Scan for the cell matching the given text and deliver its [x, y] coordinate at center. 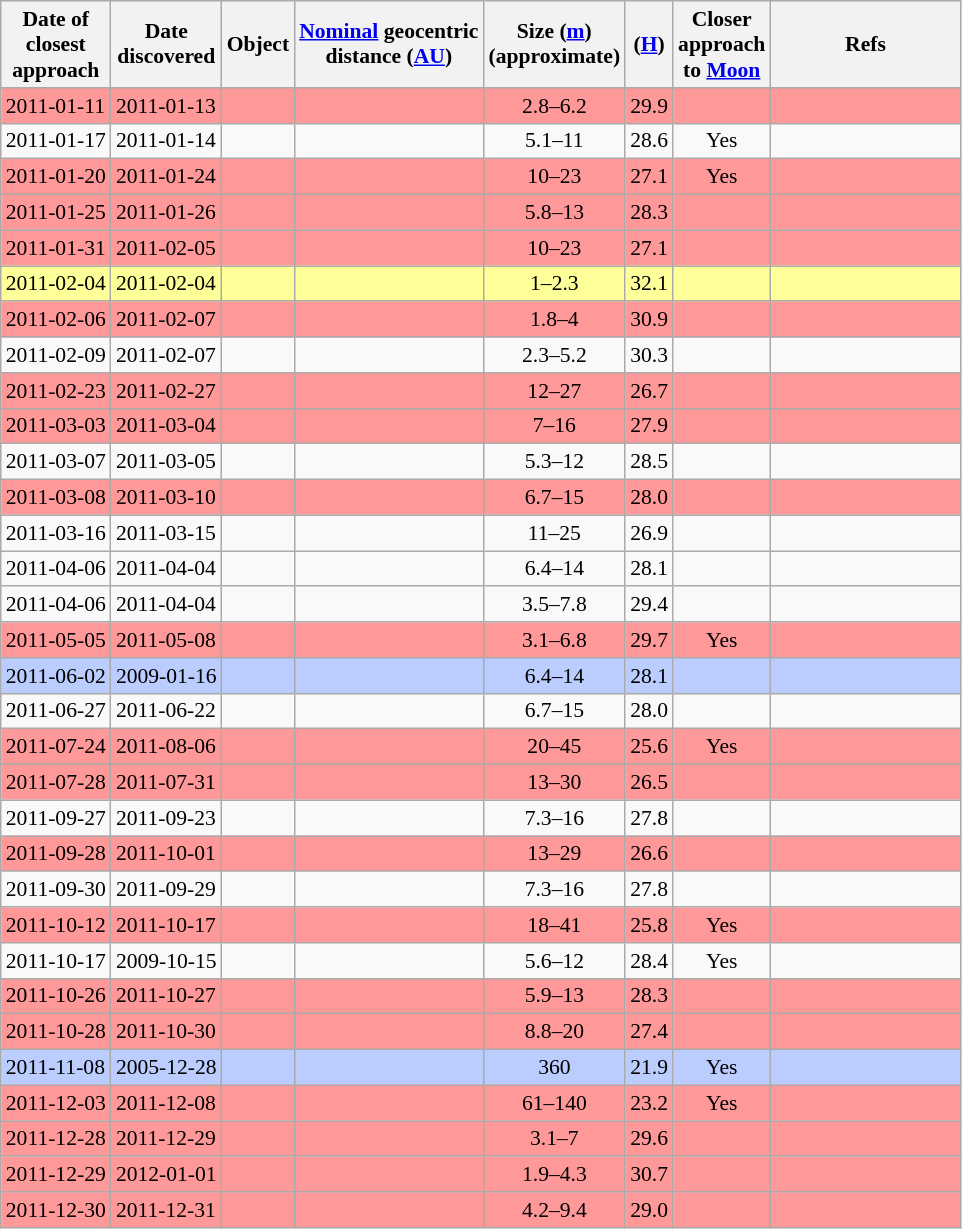
2011-02-05 [166, 248]
27.9 [649, 426]
Closerapproachto Moon [722, 44]
2011-01-24 [166, 177]
30.9 [649, 320]
1.9–4.3 [555, 1175]
2011-02-09 [56, 355]
2011-10-12 [56, 925]
5.6–12 [555, 961]
Date ofclosestapproach [56, 44]
2011-06-22 [166, 711]
28.4 [649, 961]
2011-03-03 [56, 426]
2011-11-08 [56, 1068]
25.6 [649, 747]
2011-02-06 [56, 320]
23.2 [649, 1103]
2011-06-27 [56, 711]
2011-02-27 [166, 391]
28.6 [649, 141]
2011-01-11 [56, 106]
29.4 [649, 605]
2011-10-28 [56, 1032]
61–140 [555, 1103]
26.6 [649, 854]
2011-10-27 [166, 996]
(H) [649, 44]
7–16 [555, 426]
2011-05-05 [56, 640]
20–45 [555, 747]
12–27 [555, 391]
4.2–9.4 [555, 1210]
Object [258, 44]
8.8–20 [555, 1032]
32.1 [649, 284]
2011-06-02 [56, 676]
5.9–13 [555, 996]
3.1–7 [555, 1139]
2011-07-28 [56, 783]
26.9 [649, 533]
1.8–4 [555, 320]
2005-12-28 [166, 1068]
28.5 [649, 462]
27.4 [649, 1032]
2011-01-17 [56, 141]
25.8 [649, 925]
2011-03-10 [166, 498]
2011-09-28 [56, 854]
3.1–6.8 [555, 640]
2011-01-20 [56, 177]
29.0 [649, 1210]
2011-03-15 [166, 533]
2011-12-28 [56, 1139]
2011-01-25 [56, 213]
5.8–13 [555, 213]
2011-07-31 [166, 783]
2011-09-30 [56, 890]
26.5 [649, 783]
29.7 [649, 640]
2011-03-08 [56, 498]
26.7 [649, 391]
18–41 [555, 925]
5.1–11 [555, 141]
2011-09-29 [166, 890]
2011-01-13 [166, 106]
360 [555, 1068]
2011-10-01 [166, 854]
2011-01-26 [166, 213]
2011-05-08 [166, 640]
2011-01-14 [166, 141]
2011-07-24 [56, 747]
2011-12-08 [166, 1103]
2011-01-31 [56, 248]
2.3–5.2 [555, 355]
2011-08-06 [166, 747]
13–30 [555, 783]
2011-10-30 [166, 1032]
2011-12-31 [166, 1210]
2009-01-16 [166, 676]
3.5–7.8 [555, 605]
2011-03-07 [56, 462]
30.7 [649, 1175]
Size (m)(approximate) [555, 44]
2011-03-04 [166, 426]
Datediscovered [166, 44]
21.9 [649, 1068]
2011-03-16 [56, 533]
5.3–12 [555, 462]
2009-10-15 [166, 961]
Refs [865, 44]
30.3 [649, 355]
2011-10-26 [56, 996]
2011-09-27 [56, 818]
Nominal geocentricdistance (AU) [388, 44]
11–25 [555, 533]
2.8–6.2 [555, 106]
2011-02-23 [56, 391]
13–29 [555, 854]
29.9 [649, 106]
2011-09-23 [166, 818]
2011-03-05 [166, 462]
2012-01-01 [166, 1175]
2011-12-30 [56, 1210]
29.6 [649, 1139]
2011-12-03 [56, 1103]
1–2.3 [555, 284]
